Detect which cell encompasses the target text, then output its (x, y) center coordinate. 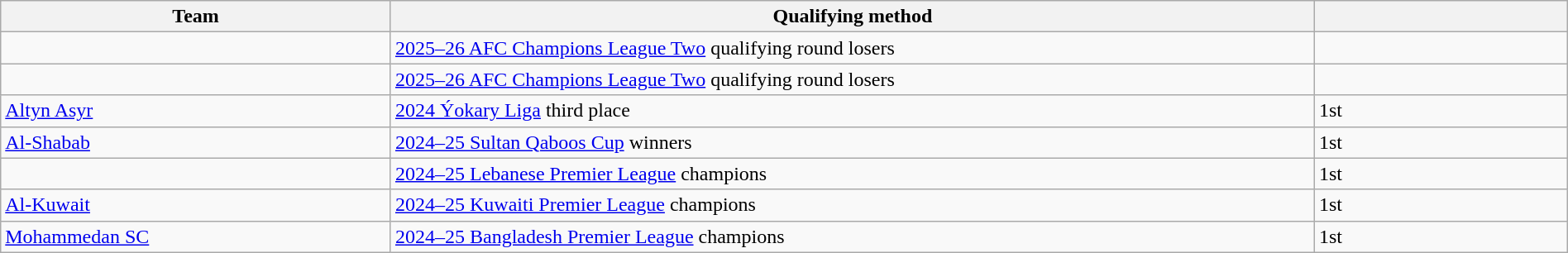
2024–25 Lebanese Premier League champions (852, 174)
Mohammedan SC (196, 236)
Qualifying method (852, 17)
Team (196, 17)
2024–25 Kuwaiti Premier League champions (852, 205)
Altyn Asyr (196, 111)
2024–25 Sultan Qaboos Cup winners (852, 142)
Al-Shabab (196, 142)
2024 Ýokary Liga third place (852, 111)
2024–25 Bangladesh Premier League champions (852, 236)
Al-Kuwait (196, 205)
